Find where the given text appears and provide that cell's center as [x, y] coordinate. 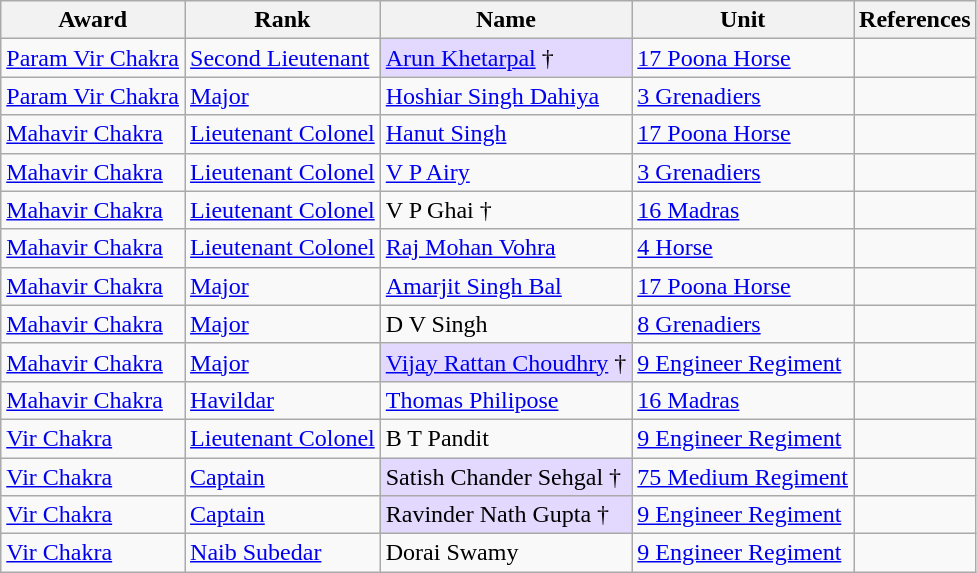
8 Grenadiers [743, 324]
4 Horse [743, 248]
Vijay Rattan Choudhry † [506, 362]
Arun Khetarpal † [506, 58]
Name [506, 20]
Satish Chander Sehgal † [506, 477]
B T Pandit [506, 438]
D V Singh [506, 324]
Unit [743, 20]
V P Ghai † [506, 210]
Amarjit Singh Bal [506, 286]
Award [93, 20]
Naib Subedar [283, 553]
Second Lieutenant [283, 58]
Hanut Singh [506, 134]
Dorai Swamy [506, 553]
Ravinder Nath Gupta † [506, 515]
Rank [283, 20]
Havildar [283, 400]
References [916, 20]
Hoshiar Singh Dahiya [506, 96]
V P Airy [506, 172]
Thomas Philipose [506, 400]
Raj Mohan Vohra [506, 248]
75 Medium Regiment [743, 477]
